Determine the [x, y] coordinate at the center of the cell enclosing the given text.  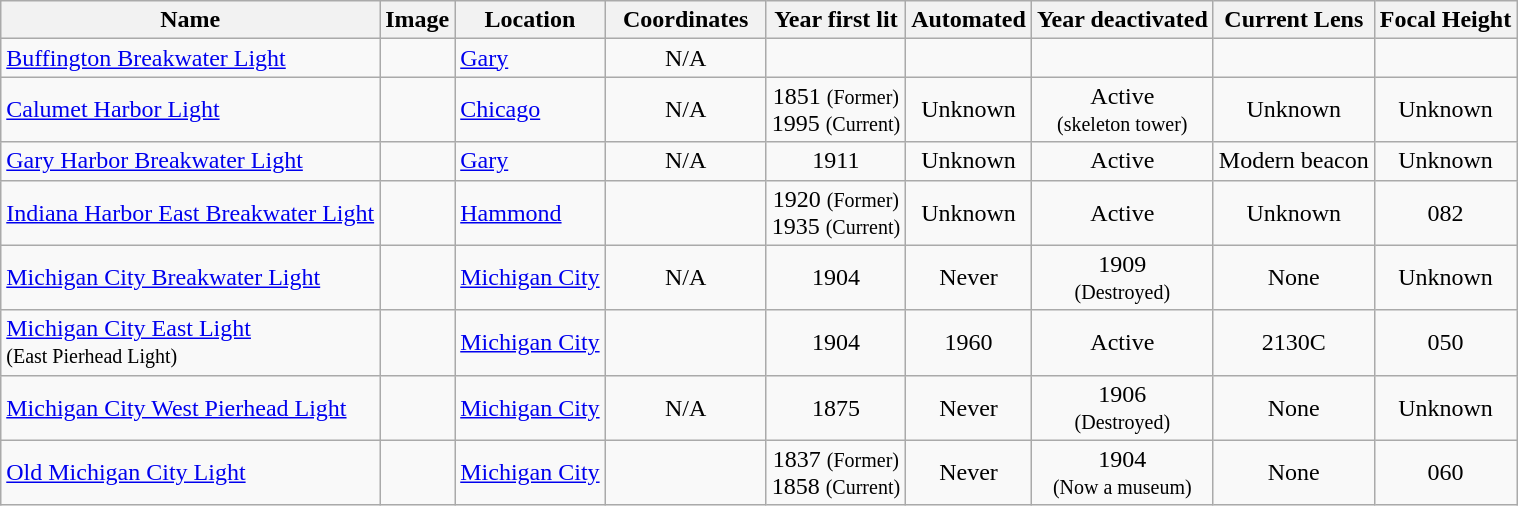
1960 [969, 342]
082 [1445, 212]
1909(Destroyed) [1122, 278]
1920 (Former) 1935 (Current) [836, 212]
Michigan City West Pierhead Light [190, 408]
1911 [836, 161]
1875 [836, 408]
Automated [969, 20]
Active(skeleton tower) [1122, 110]
Coordinates [686, 20]
Image [418, 20]
1851 (Former) 1995 (Current) [836, 110]
Gary Harbor Breakwater Light [190, 161]
Current Lens [1294, 20]
Year deactivated [1122, 20]
Indiana Harbor East Breakwater Light [190, 212]
Focal Height [1445, 20]
Location [530, 20]
Year first lit [836, 20]
2130C [1294, 342]
Modern beacon [1294, 161]
1904(Now a museum) [1122, 472]
1906(Destroyed) [1122, 408]
Name [190, 20]
050 [1445, 342]
Hammond [530, 212]
Calumet Harbor Light [190, 110]
Chicago [530, 110]
Buffington Breakwater Light [190, 58]
Michigan City Breakwater Light [190, 278]
1837 (Former) 1858 (Current) [836, 472]
Old Michigan City Light [190, 472]
060 [1445, 472]
Michigan City East Light(East Pierhead Light) [190, 342]
